Locate the cell with the specified text and output its (x, y) center coordinate. 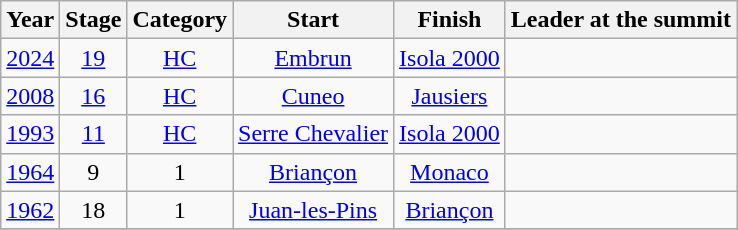
9 (94, 172)
1962 (30, 210)
1964 (30, 172)
Serre Chevalier (314, 134)
Jausiers (450, 96)
Monaco (450, 172)
Embrun (314, 58)
Cuneo (314, 96)
Juan-les-Pins (314, 210)
Category (180, 20)
19 (94, 58)
Stage (94, 20)
Year (30, 20)
2008 (30, 96)
Start (314, 20)
1993 (30, 134)
11 (94, 134)
16 (94, 96)
Leader at the summit (620, 20)
18 (94, 210)
Finish (450, 20)
2024 (30, 58)
